Determine the (X, Y) coordinate at the center of the cell enclosing the given text.  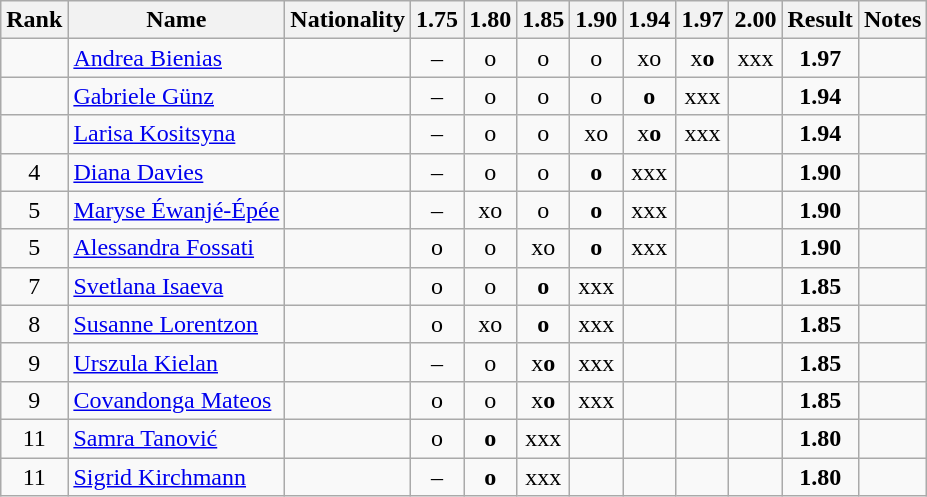
7 (34, 286)
Alessandra Fossati (176, 248)
Gabriele Günz (176, 96)
Larisa Kositsyna (176, 134)
Name (176, 20)
4 (34, 172)
Sigrid Kirchmann (176, 477)
Samra Tanović (176, 438)
Susanne Lorentzon (176, 324)
Svetlana Isaeva (176, 286)
Andrea Bienias (176, 58)
8 (34, 324)
Urszula Kielan (176, 362)
2.00 (756, 20)
Covandonga Mateos (176, 400)
1.75 (438, 20)
Diana Davies (176, 172)
Maryse Éwanjé-Épée (176, 210)
Result (820, 20)
Notes (892, 20)
Nationality (348, 20)
Rank (34, 20)
